Determine the (x, y) coordinate at the center of the cell enclosing the given text.  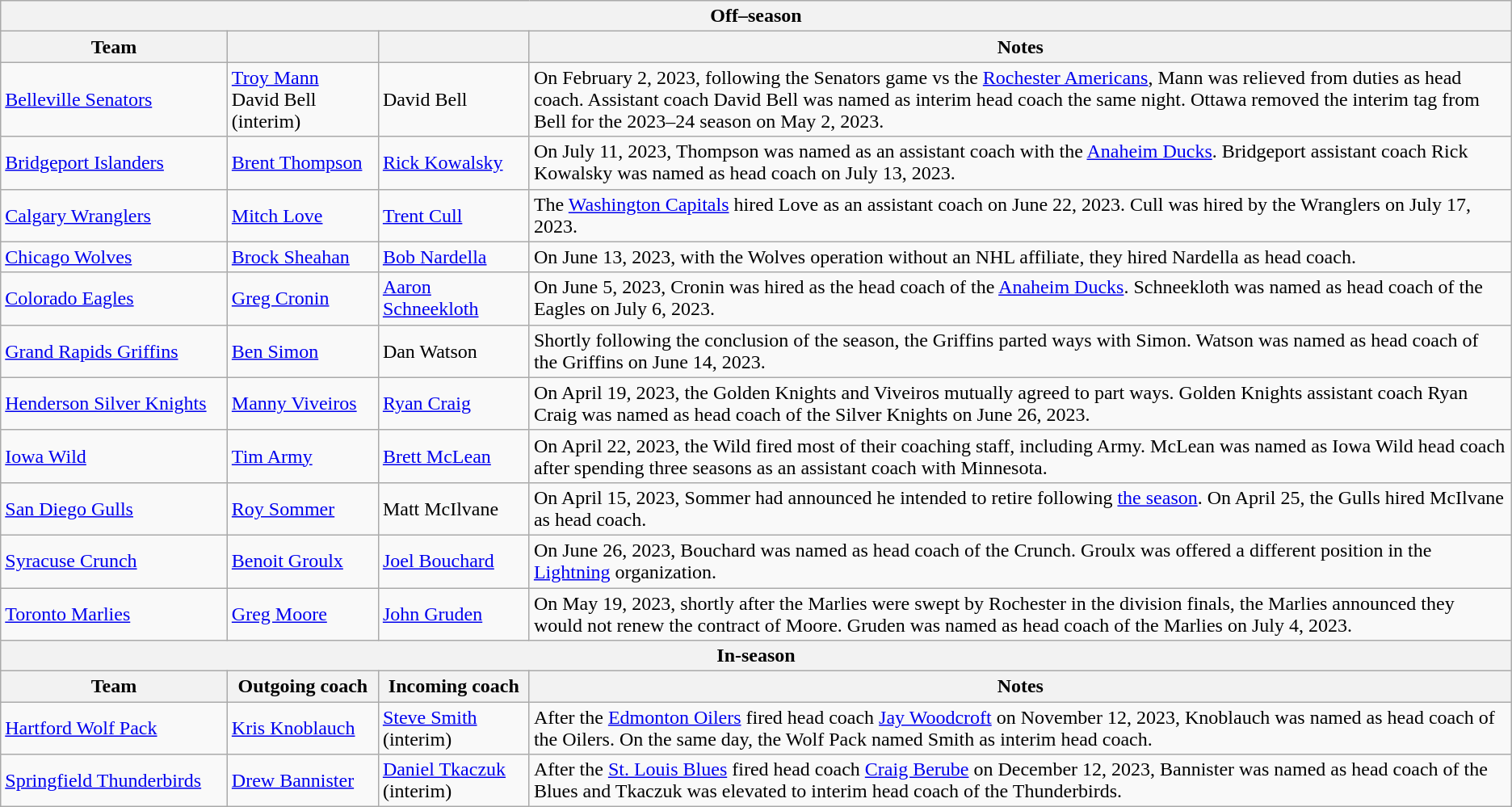
Dan Watson (454, 351)
On June 26, 2023, Bouchard was named as head coach of the Crunch. Groulx was offered a different position in the Lightning organization. (1020, 561)
Henderson Silver Knights (115, 404)
Iowa Wild (115, 456)
Belleville Senators (115, 99)
Mitch Love (302, 215)
Hartford Wolf Pack (115, 729)
On April 15, 2023, Sommer had announced he intended to retire following the season. On April 25, the Gulls hired McIlvane as head coach. (1020, 509)
Drew Bannister (302, 780)
Chicago Wolves (115, 257)
Roy Sommer (302, 509)
Brent Thompson (302, 163)
Daniel Tkaczuk (interim) (454, 780)
In-season (756, 656)
Greg Cronin (302, 299)
Rick Kowalsky (454, 163)
Colorado Eagles (115, 299)
On June 13, 2023, with the Wolves operation without an NHL affiliate, they hired Nardella as head coach. (1020, 257)
John Gruden (454, 614)
Joel Bouchard (454, 561)
San Diego Gulls (115, 509)
Outgoing coach (302, 687)
Steve Smith (interim) (454, 729)
Shortly following the conclusion of the season, the Griffins parted ways with Simon. Watson was named as head coach of the Griffins on June 14, 2023. (1020, 351)
Grand Rapids Griffins (115, 351)
The Washington Capitals hired Love as an assistant coach on June 22, 2023. Cull was hired by the Wranglers on July 17, 2023. (1020, 215)
Aaron Schneekloth (454, 299)
Trent Cull (454, 215)
Bridgeport Islanders (115, 163)
Ryan Craig (454, 404)
Bob Nardella (454, 257)
Benoit Groulx (302, 561)
Manny Viveiros (302, 404)
Incoming coach (454, 687)
Tim Army (302, 456)
Troy MannDavid Bell (interim) (302, 99)
Toronto Marlies (115, 614)
Brock Sheahan (302, 257)
Greg Moore (302, 614)
Springfield Thunderbirds (115, 780)
Calgary Wranglers (115, 215)
David Bell (454, 99)
On June 5, 2023, Cronin was hired as the head coach of the Anaheim Ducks. Schneekloth was named as head coach of the Eagles on July 6, 2023. (1020, 299)
Brett McLean (454, 456)
Ben Simon (302, 351)
Kris Knoblauch (302, 729)
Off–season (756, 16)
Matt McIlvane (454, 509)
Syracuse Crunch (115, 561)
